Output the (x, y) coordinate of the center of the cell containing the given text.  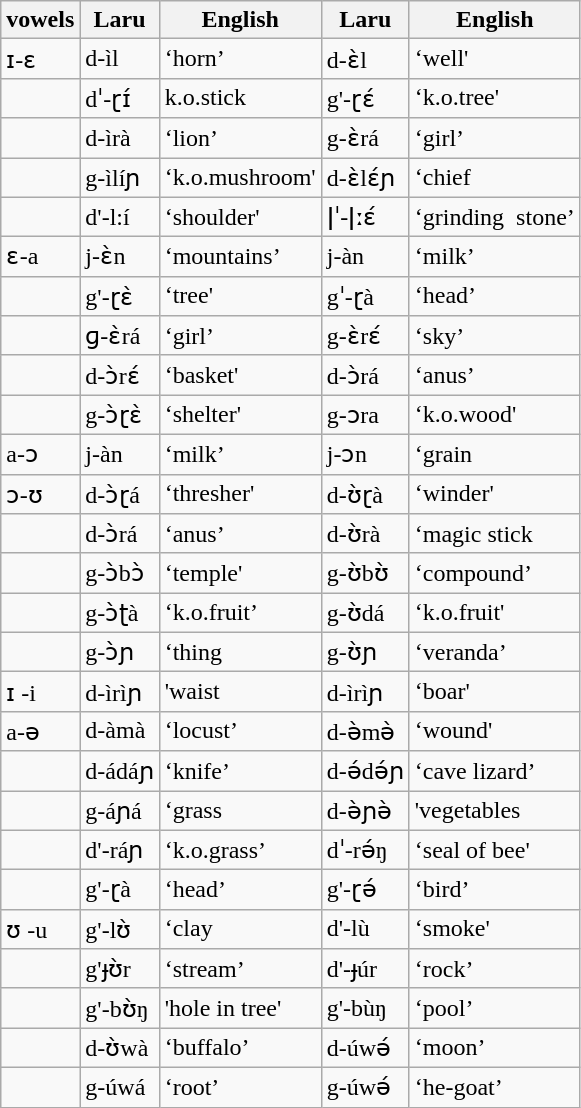
ɔ-ʊ (40, 494)
‘grain (494, 454)
ɡ-ɛ̀rá (120, 336)
'waist (240, 692)
‘k.o.tree' (494, 98)
‘magic stick (494, 534)
g-ɛ̀rá (365, 138)
‘k.o.grass’ (240, 850)
‘k.o.fruit' (494, 613)
a-ə (40, 731)
‘veranda’ (494, 652)
g'-ɽà (120, 890)
d-ìrà (120, 138)
g-ɔ̀ɽɛ̀ (120, 415)
'hole in tree' (240, 1008)
‘seal of bee' (494, 850)
g'-ɽɛ̀ (120, 296)
g'ɟʊ̀r (120, 969)
d-àmà (120, 731)
ɛ-a (40, 257)
ɪ -i (40, 692)
‘locust’ (240, 731)
ɪ-ɛ (40, 59)
g-ɔ̀ɲ (120, 652)
‘knife’ (240, 771)
‘chief (494, 178)
d'-ráɲ (120, 850)
‘k.o.wood' (494, 415)
g-ɔra (365, 415)
d'-lù (365, 929)
g-áɲá (120, 810)
g-úwá (120, 1087)
'vegetables (494, 810)
g'-bʊ̀ŋ (120, 1008)
‘lion’ (240, 138)
ǀˈ-ǀːɛ́ (365, 217)
‘basket' (240, 375)
g-ɛ̀rɛ́ (365, 336)
g'-ɽɛ́ (365, 98)
dˈ-rə́ŋ (365, 850)
d-ɛ̀l (365, 59)
j-ɛ̀n (120, 257)
d-ádáɲ (120, 771)
‘he-goat’ (494, 1087)
g-ʊ̀ɲ (365, 652)
gˈ-ɽà (365, 296)
‘buffalo’ (240, 1048)
‘cave lizard’ (494, 771)
d-ìl (120, 59)
‘shoulder' (240, 217)
a-ɔ (40, 454)
‘sky’ (494, 336)
‘smoke' (494, 929)
g-ɔ̀bɔ̀ (120, 573)
g'-lʊ̀ (120, 929)
d-ʊ̀rà (365, 534)
‘clay (240, 929)
‘thresher' (240, 494)
‘k.o.mushroom' (240, 178)
g-ʊ̀bʊ̀ (365, 573)
d-ə́də́ɲ (365, 771)
‘well' (494, 59)
‘thing (240, 652)
dˈ-ɽɪ́ (120, 98)
vowels (40, 20)
g-ʊ̀dá (365, 613)
‘bird’ (494, 890)
‘root’ (240, 1087)
d-ɛ̀lɛ́ɲ (365, 178)
g'-ɽə́ (365, 890)
d-úwə́ (365, 1048)
d-ɔ̀ɽá (120, 494)
d-ɔ̀rɛ́ (120, 375)
j-ɔn (365, 454)
‘boar' (494, 692)
‘wound' (494, 731)
‘stream’ (240, 969)
d'-ɟúr (365, 969)
g-ɔ̀ʈà (120, 613)
‘winder' (494, 494)
‘k.o.fruit’ (240, 613)
‘pool’ (494, 1008)
‘horn’ (240, 59)
‘mountains’ (240, 257)
g'-bùŋ (365, 1008)
d-ʊ̀wà (120, 1048)
‘moon’ (494, 1048)
‘shelter' (240, 415)
d-ʊ̀ɽà (365, 494)
‘grass (240, 810)
d-ə̀ɲə̀ (365, 810)
‘temple' (240, 573)
g-ìlíɲ (120, 178)
‘grinding stone’ (494, 217)
‘tree' (240, 296)
d-ə̀mə̀ (365, 731)
k.o.stick (240, 98)
‘compound’ (494, 573)
ʊ -u (40, 929)
d'-l:í (120, 217)
g-úwə́ (365, 1087)
‘rock’ (494, 969)
